Provide the (X, Y) coordinate of the cell's center where the given text is located.  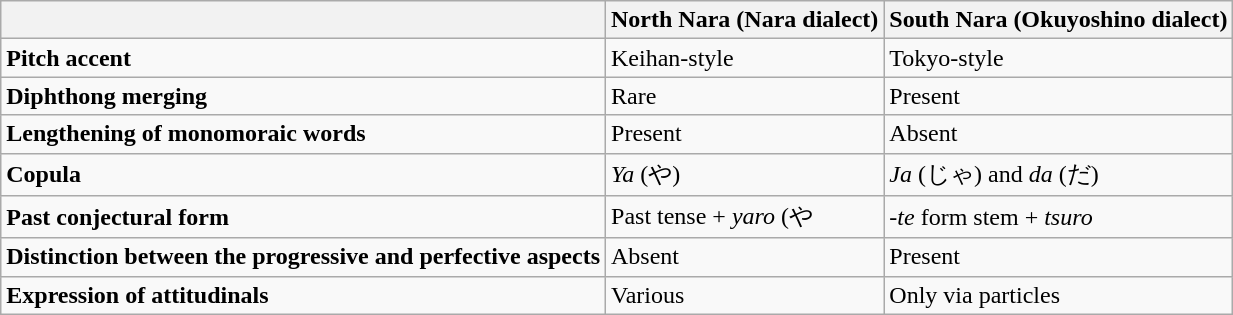
Ja (じゃ) and da (だ) (1058, 174)
-te form stem + tsuro (1058, 218)
Ya (や) (745, 174)
South Nara (Okuyoshino dialect) (1058, 20)
Rare (745, 96)
Distinction between the progressive and perfective aspects (304, 257)
Only via particles (1058, 295)
Past conjectural form (304, 218)
Past tense + yaro (や (745, 218)
Diphthong merging (304, 96)
Expression of attitudinals (304, 295)
Pitch accent (304, 58)
Various (745, 295)
Tokyo-style (1058, 58)
Keihan-style (745, 58)
North Nara (Nara dialect) (745, 20)
Lengthening of monomoraic words (304, 134)
Copula (304, 174)
